Identify which cell holds the provided text, then report its (X, Y) central coordinate. 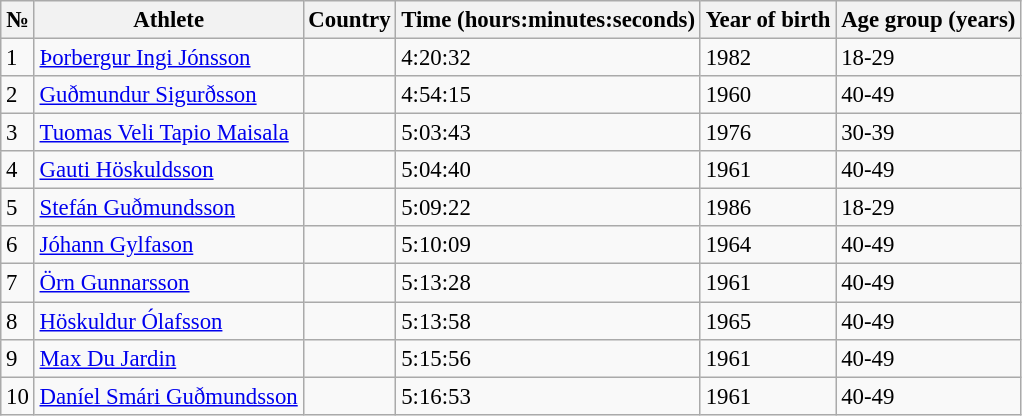
5 (18, 208)
5:04:40 (548, 170)
Höskuldur Ólafsson (168, 321)
Time (hours:minutes:seconds) (548, 20)
№ (18, 20)
4 (18, 170)
10 (18, 396)
4:20:32 (548, 58)
1986 (768, 208)
3 (18, 133)
1960 (768, 95)
9 (18, 358)
1982 (768, 58)
8 (18, 321)
5:16:53 (548, 396)
Athlete (168, 20)
6 (18, 245)
Guðmundur Sigurðsson (168, 95)
5:09:22 (548, 208)
7 (18, 283)
Þorbergur Ingi Jónsson (168, 58)
1965 (768, 321)
Stefán Guðmundsson (168, 208)
1964 (768, 245)
Örn Gunnarsson (168, 283)
2 (18, 95)
5:13:58 (548, 321)
1976 (768, 133)
Gauti Höskuldsson (168, 170)
5:13:28 (548, 283)
Year of birth (768, 20)
1 (18, 58)
Tuomas Veli Tapio Maisala (168, 133)
5:10:09 (548, 245)
5:15:56 (548, 358)
5:03:43 (548, 133)
Jóhann Gylfason (168, 245)
Country (350, 20)
4:54:15 (548, 95)
Age group (years) (928, 20)
30-39 (928, 133)
Max Du Jardin (168, 358)
Daníel Smári Guðmundsson (168, 396)
